Output the (X, Y) coordinate of the center of the cell containing the given text.  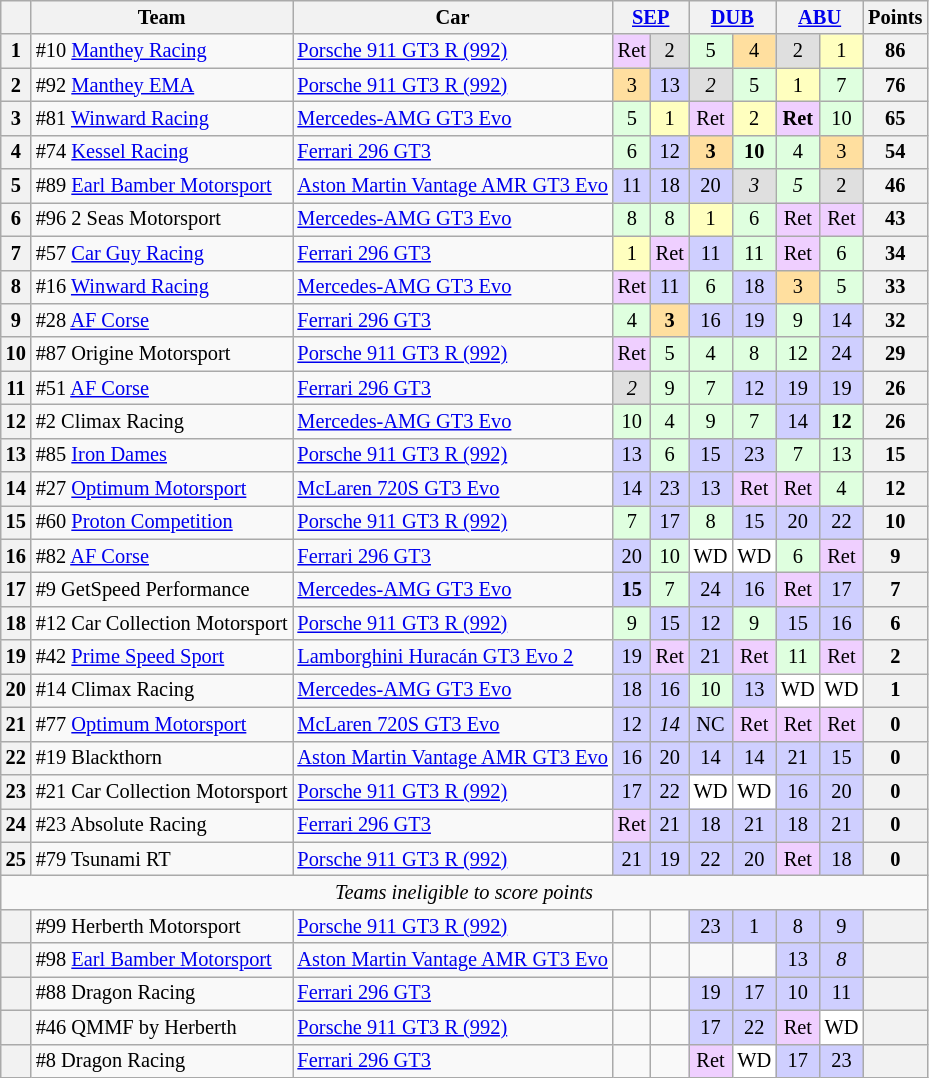
NC (711, 724)
#42 Prime Speed Sport (162, 657)
#88 Dragon Racing (162, 993)
#60 Proton Competition (162, 522)
DUB (732, 17)
#12 Car Collection Motorsport (162, 623)
25 (16, 859)
#21 Car Collection Motorsport (162, 791)
65 (895, 118)
#8 Dragon Racing (162, 1061)
#19 Blackthorn (162, 758)
#81 Winward Racing (162, 118)
#92 Manthey EMA (162, 85)
#79 Tsunami RT (162, 859)
Lamborghini Huracán GT3 Evo 2 (452, 657)
#57 Car Guy Racing (162, 253)
#89 Earl Bamber Motorsport (162, 186)
#96 2 Seas Motorsport (162, 219)
76 (895, 85)
#77 Optimum Motorsport (162, 724)
#23 Absolute Racing (162, 825)
34 (895, 253)
86 (895, 51)
#98 Earl Bamber Motorsport (162, 960)
ABU (820, 17)
Team (162, 17)
#82 AF Corse (162, 556)
#51 AF Corse (162, 388)
54 (895, 152)
#9 GetSpeed Performance (162, 589)
#14 Climax Racing (162, 690)
33 (895, 287)
#87 Origine Motorsport (162, 354)
#46 QMMF by Herberth (162, 1027)
#99 Herberth Motorsport (162, 926)
43 (895, 219)
#27 Optimum Motorsport (162, 489)
Teams ineligible to score points (464, 892)
#16 Winward Racing (162, 287)
Points (895, 17)
Car (452, 17)
#2 Climax Racing (162, 421)
#28 AF Corse (162, 320)
46 (895, 186)
SEP (651, 17)
#10 Manthey Racing (162, 51)
32 (895, 320)
#74 Kessel Racing (162, 152)
#85 Iron Dames (162, 455)
29 (895, 354)
